For the text-containing cell, return its midpoint in (x, y) coordinate format. 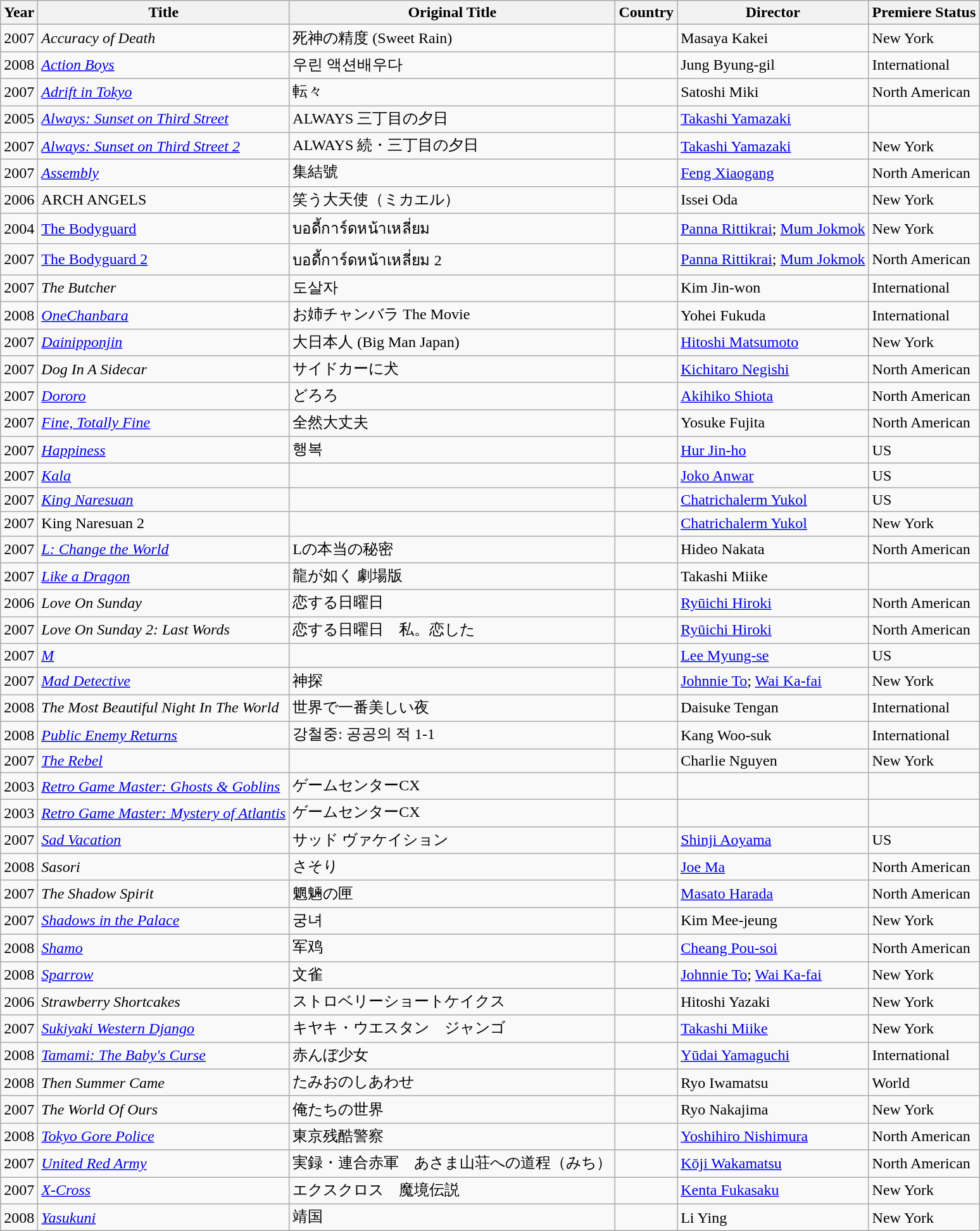
靖国 (452, 1217)
Daisuke Tengan (773, 708)
全然大丈夫 (452, 423)
Dororo (163, 396)
Hideo Nakata (773, 550)
恋する日曜日 私。恋した (452, 631)
俺たちの世界 (452, 1109)
บอดี้การ์ดหน้าเหลี่ยม (452, 229)
Cheang Pou-soi (773, 947)
The Bodyguard (163, 229)
Masato Harada (773, 894)
実録・連合赤軍 あさま山荘への道程（みち） (452, 1164)
X-Cross (163, 1190)
King Naresuan 2 (163, 524)
赤んぼ少女 (452, 1056)
M (163, 655)
World (924, 1083)
ALWAYS 続・三丁目の夕日 (452, 146)
Love On Sunday (163, 603)
Yosuke Fujita (773, 423)
军鸡 (452, 947)
Yūdai Yamaguchi (773, 1056)
Accuracy of Death (163, 38)
文雀 (452, 975)
Premiere Status (924, 13)
Love On Sunday 2: Last Words (163, 631)
Director (773, 13)
Retro Game Master: Ghosts & Goblins (163, 786)
ARCH ANGELS (163, 200)
転々 (452, 92)
大日本人 (Big Man Japan) (452, 342)
Akihiko Shiota (773, 396)
死神の精度 (Sweet Rain) (452, 38)
L: Change the World (163, 550)
บอดี้การ์ดหน้าเหลี่ยม 2 (452, 260)
우린 액션배우다 (452, 65)
ALWAYS 三丁目の夕日 (452, 119)
ストロベリーショートケイクス (452, 1002)
Ryo Iwamatsu (773, 1083)
The Butcher (163, 289)
Action Boys (163, 65)
Then Summer Came (163, 1083)
Hitoshi Yazaki (773, 1002)
Satoshi Miki (773, 92)
Strawberry Shortcakes (163, 1002)
魍魎の匣 (452, 894)
Retro Game Master: Mystery of Atlantis (163, 813)
The Rebel (163, 761)
Lの本当の秘密 (452, 550)
Kōji Wakamatsu (773, 1164)
サッド ヴァケイション (452, 840)
Feng Xiaogang (773, 174)
恋する日曜日 (452, 603)
Lee Myung-se (773, 655)
Dog In A Sidecar (163, 370)
Original Title (452, 13)
도살자 (452, 289)
たみおのしあわせ (452, 1083)
サイドカーに犬 (452, 370)
Always: Sunset on Third Street 2 (163, 146)
Title (163, 13)
Sukiyaki Western Django (163, 1028)
Joe Ma (773, 868)
どろろ (452, 396)
笑う大天使（ミカエル） (452, 200)
Charlie Nguyen (773, 761)
The Most Beautiful Night In The World (163, 708)
궁녀 (452, 921)
Mad Detective (163, 681)
Adrift in Tokyo (163, 92)
Kichitaro Negishi (773, 370)
神探 (452, 681)
Hur Jin-ho (773, 450)
The Bodyguard 2 (163, 260)
2004 (19, 229)
Tamami: The Baby's Curse (163, 1056)
Jung Byung-gil (773, 65)
Yoshihiro Nishimura (773, 1136)
Shadows in the Palace (163, 921)
Dainipponjin (163, 342)
キヤキ・ウエスタン ジャンゴ (452, 1028)
United Red Army (163, 1164)
The Shadow Spirit (163, 894)
Year (19, 13)
Kang Woo-suk (773, 735)
Sad Vacation (163, 840)
The World Of Ours (163, 1109)
Shamo (163, 947)
Kim Jin-won (773, 289)
龍が如く 劇場版 (452, 576)
Li Ying (773, 1217)
集結號 (452, 174)
Fine, Totally Fine (163, 423)
Like a Dragon (163, 576)
Masaya Kakei (773, 38)
Hitoshi Matsumoto (773, 342)
Assembly (163, 174)
エクスクロス 魔境伝説 (452, 1190)
King Naresuan (163, 500)
Tokyo Gore Police (163, 1136)
2005 (19, 119)
행복 (452, 450)
東京残酷警察 (452, 1136)
OneChanbara (163, 315)
Country (646, 13)
世界で一番美しい夜 (452, 708)
Sasori (163, 868)
Kim Mee-jeung (773, 921)
Ryo Nakajima (773, 1109)
Joko Anwar (773, 476)
Happiness (163, 450)
Always: Sunset on Third Street (163, 119)
Issei Oda (773, 200)
さそり (452, 868)
Sparrow (163, 975)
Shinji Aoyama (773, 840)
Public Enemy Returns (163, 735)
Kala (163, 476)
お姉チャンバラ The Movie (452, 315)
Yohei Fukuda (773, 315)
Kenta Fukasaku (773, 1190)
Yasukuni (163, 1217)
강철중: 공공의 적 1-1 (452, 735)
